Provide the (X, Y) coordinate of the cell's center where the given text is located.  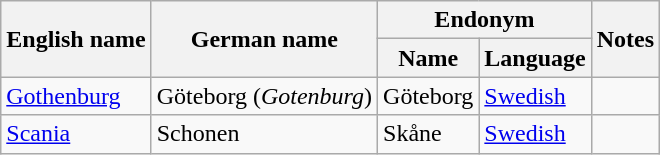
Name (428, 58)
Göteborg (428, 96)
Göteborg (Gotenburg) (264, 96)
Skåne (428, 134)
Gothenburg (76, 96)
Endonym (485, 20)
English name (76, 39)
German name (264, 39)
Schonen (264, 134)
Notes (625, 39)
Language (535, 58)
Scania (76, 134)
